From the cell containing the given text, extract its center point as [X, Y] coordinate. 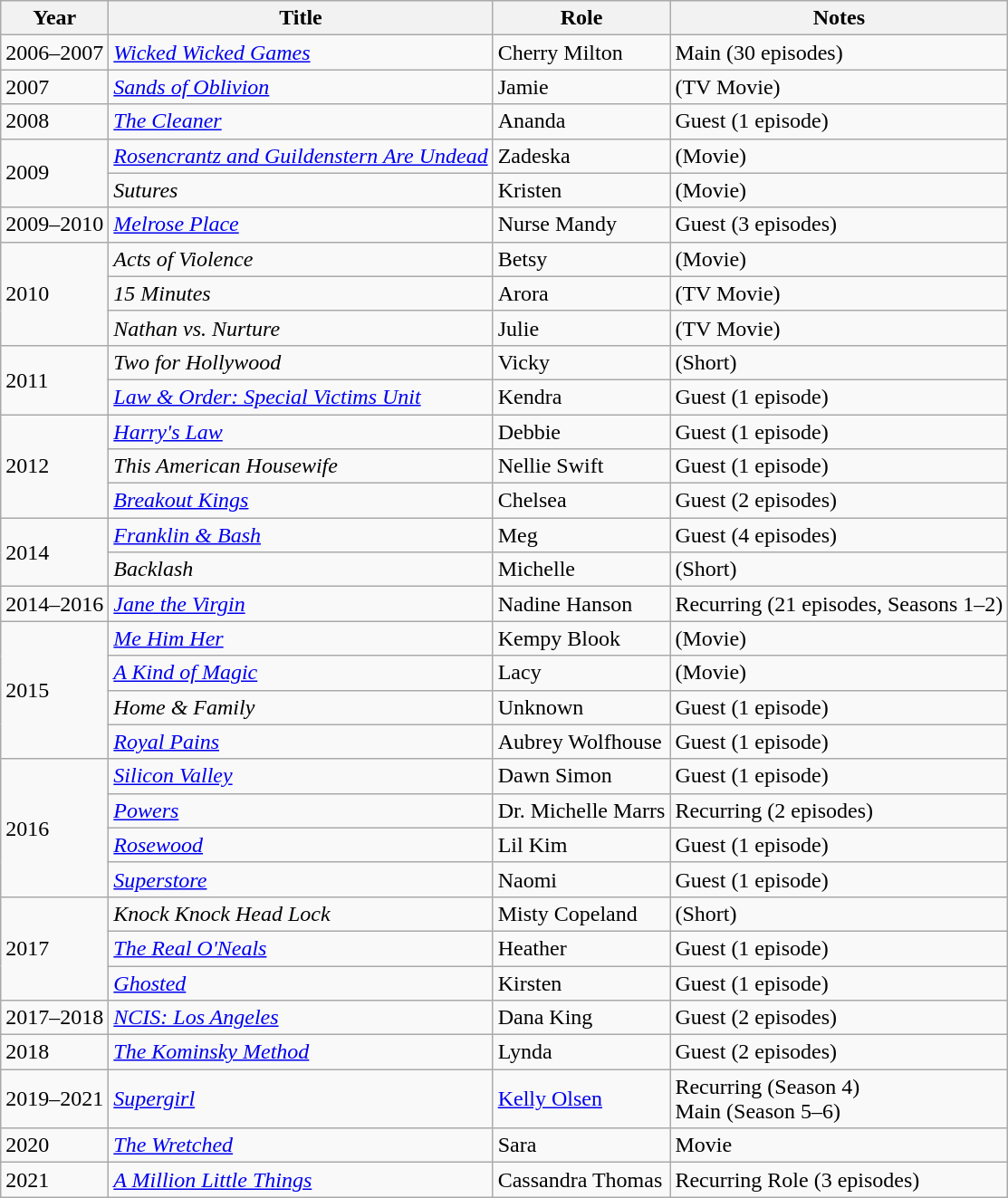
Heather [581, 948]
Two for Hollywood [301, 362]
Naomi [581, 879]
Kelly Olsen [581, 1099]
2015 [54, 690]
Aubrey Wolfhouse [581, 742]
Movie [839, 1145]
Recurring (Season 4) Main (Season 5–6) [839, 1099]
The Kominsky Method [301, 1052]
Guest (4 episodes) [839, 535]
Cherry Milton [581, 53]
Nurse Mandy [581, 225]
Main (30 episodes) [839, 53]
Royal Pains [301, 742]
Me Him Her [301, 638]
Rosewood [301, 845]
2021 [54, 1180]
Lynda [581, 1052]
Michelle [581, 570]
Ghosted [301, 982]
Year [54, 18]
Dana King [581, 1018]
Backlash [301, 570]
2007 [54, 87]
Harry's Law [301, 432]
Melrose Place [301, 225]
Kendra [581, 397]
Recurring (21 episodes, Seasons 1–2) [839, 604]
Guest (3 episodes) [839, 225]
Vicky [581, 362]
2006–2007 [54, 53]
Knock Knock Head Lock [301, 914]
2011 [54, 379]
2017–2018 [54, 1018]
Silicon Valley [301, 776]
Role [581, 18]
Dawn Simon [581, 776]
Nathan vs. Nurture [301, 328]
The Wretched [301, 1145]
Debbie [581, 432]
Sara [581, 1145]
Law & Order: Special Victims Unit [301, 397]
Acts of Violence [301, 259]
Betsy [581, 259]
Julie [581, 328]
Nadine Hanson [581, 604]
Dr. Michelle Marrs [581, 810]
2008 [54, 121]
This American Housewife [301, 466]
The Cleaner [301, 121]
The Real O'Neals [301, 948]
2009–2010 [54, 225]
Lacy [581, 673]
Lil Kim [581, 845]
Cassandra Thomas [581, 1180]
Recurring Role (3 episodes) [839, 1180]
Unknown [581, 707]
Arora [581, 293]
Supergirl [301, 1099]
Sutures [301, 190]
2014–2016 [54, 604]
Title [301, 18]
Franklin & Bash [301, 535]
Wicked Wicked Games [301, 53]
2020 [54, 1145]
2019–2021 [54, 1099]
Jamie [581, 87]
Meg [581, 535]
15 Minutes [301, 293]
2017 [54, 948]
Recurring (2 episodes) [839, 810]
NCIS: Los Angeles [301, 1018]
Zadeska [581, 156]
Home & Family [301, 707]
Sands of Oblivion [301, 87]
A Million Little Things [301, 1180]
Notes [839, 18]
Rosencrantz and Guildenstern Are Undead [301, 156]
2009 [54, 173]
Jane the Virgin [301, 604]
Superstore [301, 879]
Misty Copeland [581, 914]
2014 [54, 552]
Kristen [581, 190]
2012 [54, 466]
Kirsten [581, 982]
Chelsea [581, 501]
2010 [54, 293]
2018 [54, 1052]
Nellie Swift [581, 466]
2016 [54, 828]
Kempy Blook [581, 638]
A Kind of Magic [301, 673]
Ananda [581, 121]
Breakout Kings [301, 501]
Powers [301, 810]
